For the text-containing cell, return its midpoint in (x, y) coordinate format. 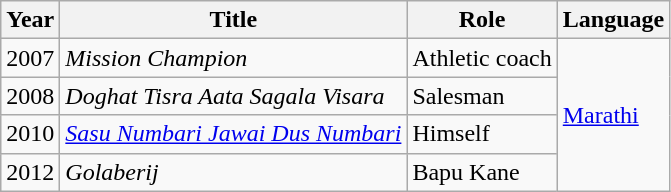
Doghat Tisra Aata Sagala Visara (234, 96)
Bapu Kane (482, 172)
2010 (30, 134)
Year (30, 20)
Himself (482, 134)
Golaberij (234, 172)
2008 (30, 96)
Mission Champion (234, 58)
Role (482, 20)
Marathi (613, 115)
2012 (30, 172)
Title (234, 20)
Sasu Numbari Jawai Dus Numbari (234, 134)
Salesman (482, 96)
2007 (30, 58)
Language (613, 20)
Athletic coach (482, 58)
